Pinpoint the cell where the given text exists, returning its [X, Y] midpoint coordinate. 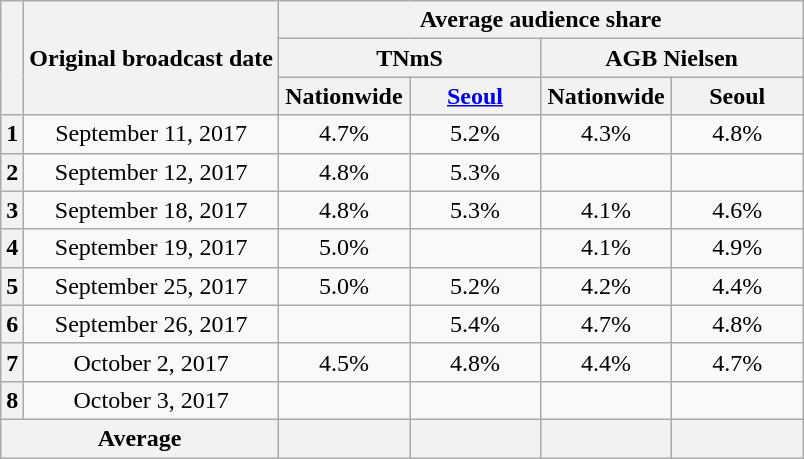
Average [140, 438]
3 [12, 210]
7 [12, 362]
September 18, 2017 [152, 210]
Original broadcast date [152, 58]
AGB Nielsen [672, 58]
1 [12, 134]
2 [12, 172]
5 [12, 286]
September 12, 2017 [152, 172]
September 26, 2017 [152, 324]
September 19, 2017 [152, 248]
4.6% [738, 210]
September 25, 2017 [152, 286]
4.5% [344, 362]
4 [12, 248]
5.4% [476, 324]
TNmS [409, 58]
October 2, 2017 [152, 362]
4.3% [606, 134]
October 3, 2017 [152, 400]
4.2% [606, 286]
September 11, 2017 [152, 134]
6 [12, 324]
8 [12, 400]
Average audience share [540, 20]
4.9% [738, 248]
